Find where the given text appears and provide that cell's center as (X, Y) coordinate. 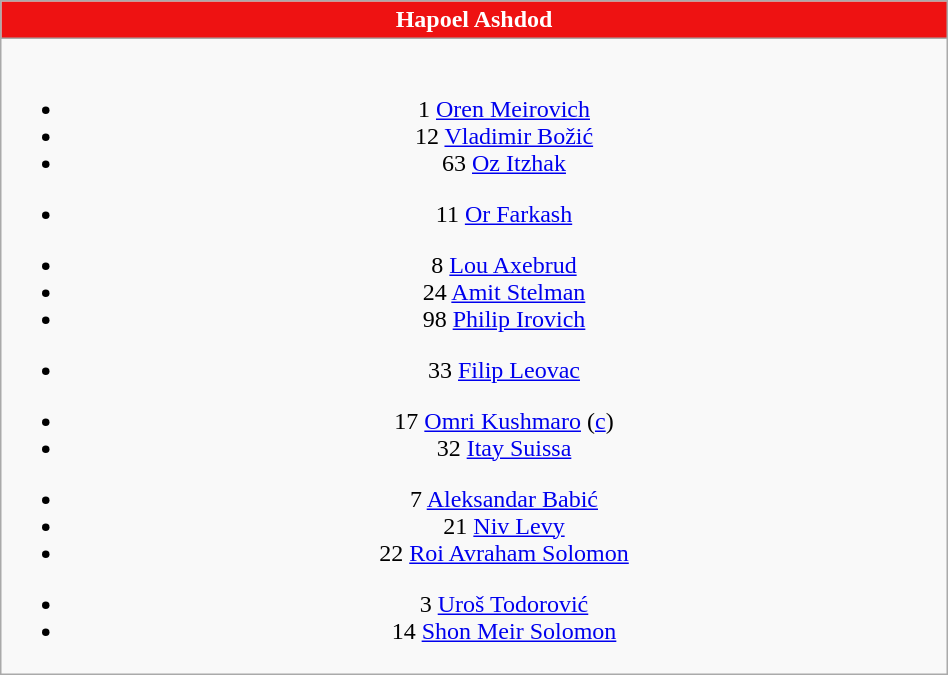
Hapoel Ashdod (474, 20)
